Pinpoint the cell where the given text exists, returning its [X, Y] midpoint coordinate. 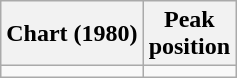
Peakposition [189, 34]
Chart (1980) [72, 34]
